Extract the [x, y] coordinate from the center of the cell holding the provided text.  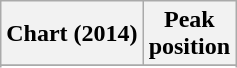
Chart (2014) [72, 34]
Peakposition [189, 34]
